For the text-containing cell, return its midpoint in [X, Y] coordinate format. 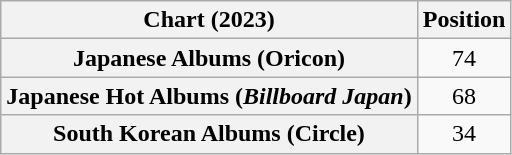
68 [464, 96]
South Korean Albums (Circle) [209, 134]
Japanese Albums (Oricon) [209, 58]
Chart (2023) [209, 20]
34 [464, 134]
Position [464, 20]
Japanese Hot Albums (Billboard Japan) [209, 96]
74 [464, 58]
